Return the (x, y) coordinate for the center point of the cell that contains the specified text.  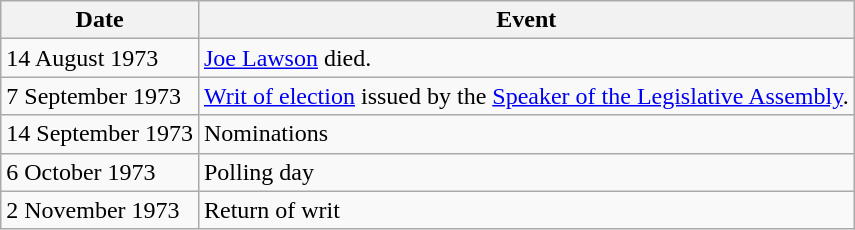
Nominations (526, 134)
Polling day (526, 172)
6 October 1973 (100, 172)
Event (526, 20)
Writ of election issued by the Speaker of the Legislative Assembly. (526, 96)
Return of writ (526, 210)
7 September 1973 (100, 96)
14 August 1973 (100, 58)
14 September 1973 (100, 134)
Joe Lawson died. (526, 58)
2 November 1973 (100, 210)
Date (100, 20)
